For the text-containing cell, return its midpoint in (X, Y) coordinate format. 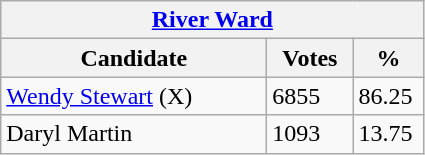
River Ward (212, 20)
Candidate (134, 58)
% (388, 58)
6855 (310, 96)
13.75 (388, 134)
Daryl Martin (134, 134)
Wendy Stewart (X) (134, 96)
Votes (310, 58)
1093 (310, 134)
86.25 (388, 96)
